Return [X, Y] of the center of cell containing provided text 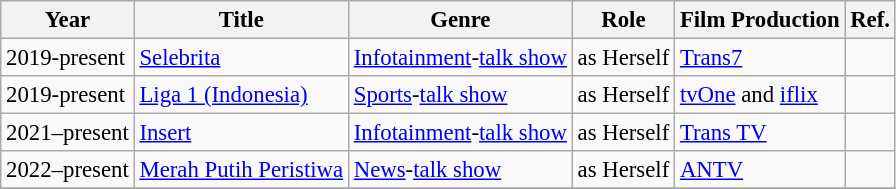
Insert [241, 133]
Role [623, 20]
Trans7 [760, 58]
Year [68, 20]
Sports-talk show [460, 95]
Title [241, 20]
Film Production [760, 20]
Selebrita [241, 58]
Genre [460, 20]
News-talk show [460, 170]
Merah Putih Peristiwa [241, 170]
Liga 1 (Indonesia) [241, 95]
Ref. [870, 20]
ANTV [760, 170]
tvOne and iflix [760, 95]
Trans TV [760, 133]
2022–present [68, 170]
2021–present [68, 133]
